Extract the (x, y) coordinate from the center of the cell holding the provided text.  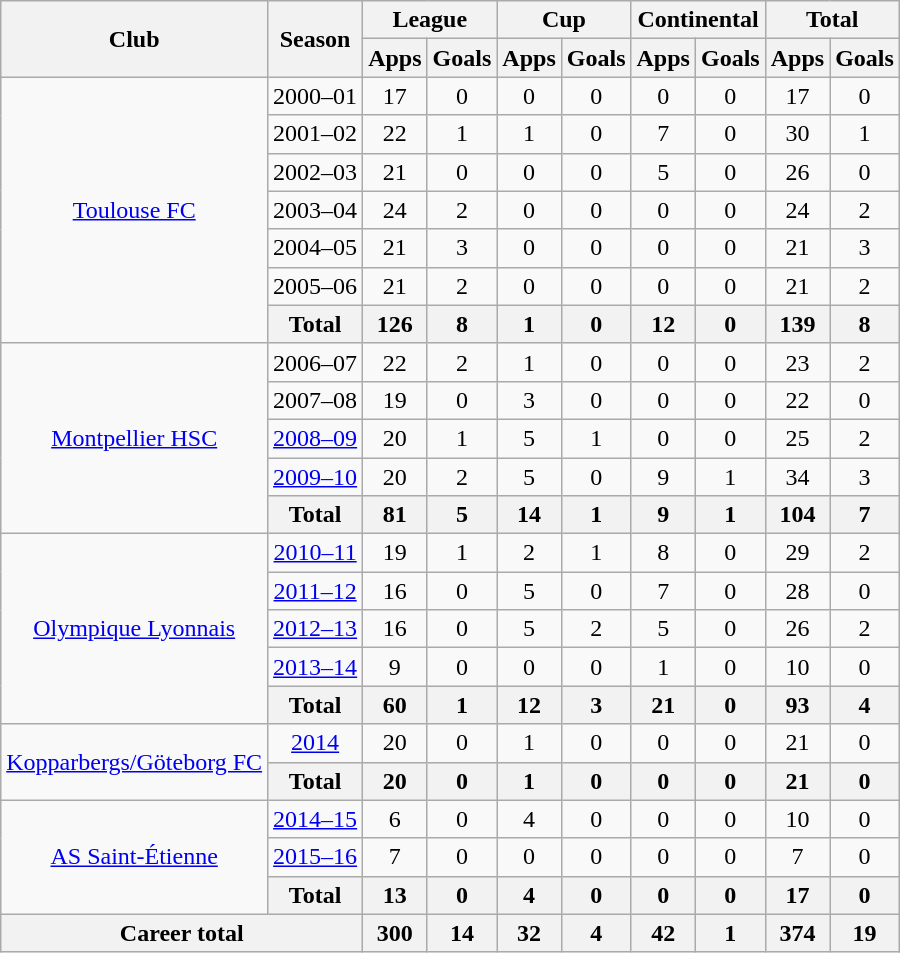
2014 (316, 743)
Club (134, 39)
2003–04 (316, 210)
Continental (698, 20)
104 (797, 515)
28 (797, 591)
93 (797, 705)
2011–12 (316, 591)
Toulouse FC (134, 210)
23 (797, 362)
AS Saint-Étienne (134, 857)
25 (797, 438)
30 (797, 134)
2014–15 (316, 819)
League (430, 20)
2010–11 (316, 553)
2001–02 (316, 134)
81 (395, 515)
Olympique Lyonnais (134, 629)
2007–08 (316, 400)
Career total (182, 933)
6 (395, 819)
126 (395, 324)
Montpellier HSC (134, 438)
2000–01 (316, 96)
374 (797, 933)
2008–09 (316, 438)
Season (316, 39)
32 (529, 933)
2013–14 (316, 667)
2004–05 (316, 248)
2015–16 (316, 857)
42 (663, 933)
13 (395, 895)
2012–13 (316, 629)
139 (797, 324)
Cup (564, 20)
34 (797, 477)
Kopparbergs/Göteborg FC (134, 762)
60 (395, 705)
29 (797, 553)
2002–03 (316, 172)
2006–07 (316, 362)
2009–10 (316, 477)
300 (395, 933)
2005–06 (316, 286)
